Capture the cell that displays the provided text and extract its (X, Y) central coordinate. 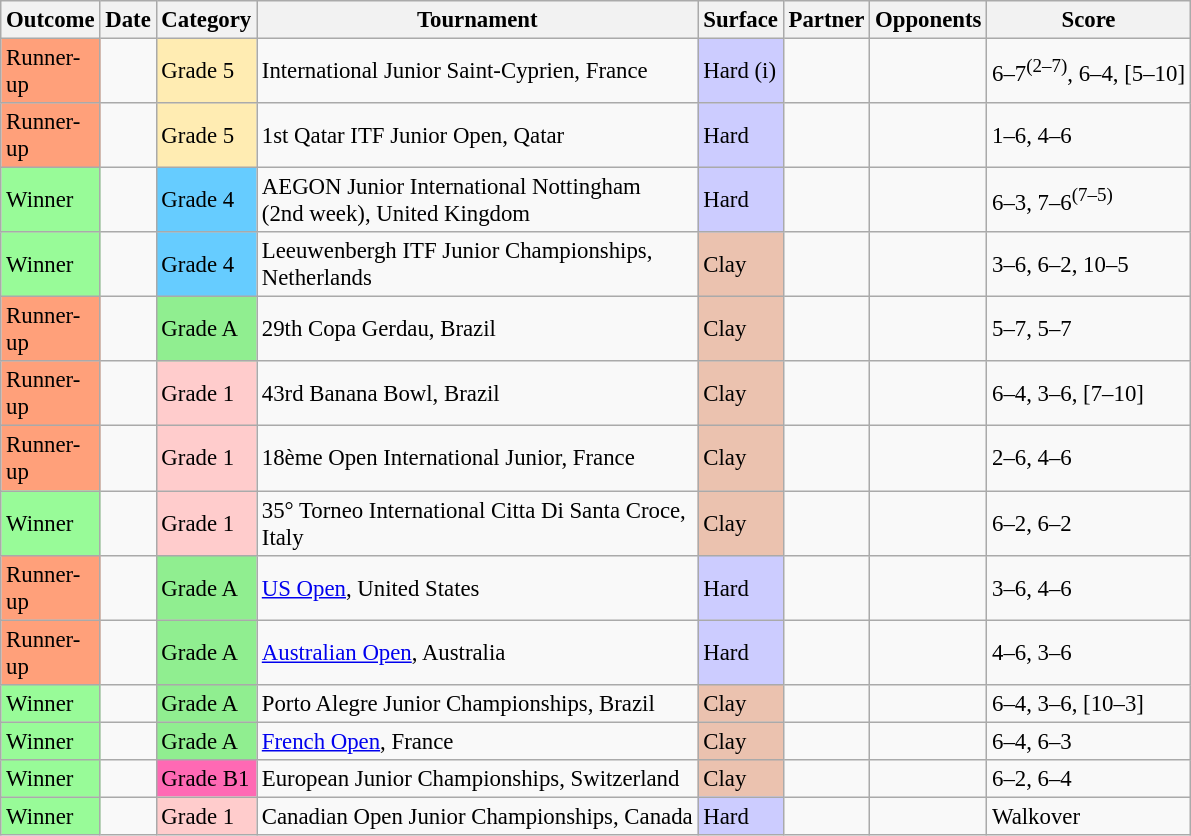
6–4, 6–3 (1089, 741)
4–6, 3–6 (1089, 652)
French Open, France (476, 741)
Partner (826, 20)
Leeuwenbergh ITF Junior Championships, Netherlands (476, 264)
Grade B1 (206, 779)
International Junior Saint-Cyprien, France (476, 72)
6–2, 6–4 (1089, 779)
1–6, 4–6 (1089, 136)
35° Torneo International Citta Di Santa Croce, Italy (476, 524)
US Open, United States (476, 588)
Tournament (476, 20)
6–7(2–7), 6–4, [5–10] (1089, 72)
2–6, 4–6 (1089, 458)
6–3, 7–6(7–5) (1089, 200)
Date (128, 20)
3–6, 4–6 (1089, 588)
6–4, 3–6, [7–10] (1089, 394)
Outcome (50, 20)
3–6, 6–2, 10–5 (1089, 264)
6–2, 6–2 (1089, 524)
Score (1089, 20)
18ème Open International Junior, France (476, 458)
29th Copa Gerdau, Brazil (476, 330)
43rd Banana Bowl, Brazil (476, 394)
Porto Alegre Junior Championships, Brazil (476, 703)
Australian Open, Australia (476, 652)
European Junior Championships, Switzerland (476, 779)
5–7, 5–7 (1089, 330)
Surface (740, 20)
Hard (i) (740, 72)
Opponents (928, 20)
1st Qatar ITF Junior Open, Qatar (476, 136)
Walkover (1089, 816)
Category (206, 20)
6–4, 3–6, [10–3] (1089, 703)
Canadian Open Junior Championships, Canada (476, 816)
AEGON Junior International Nottingham (2nd week), United Kingdom (476, 200)
